Output the (x, y) coordinate of the center of the cell containing the given text.  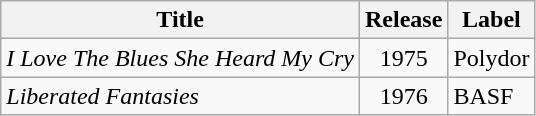
1976 (404, 96)
BASF (492, 96)
Label (492, 20)
Title (180, 20)
Release (404, 20)
Polydor (492, 58)
1975 (404, 58)
I Love The Blues She Heard My Cry (180, 58)
Liberated Fantasies (180, 96)
